Search for the cell housing the specified text and yield its [x, y] center coordinate. 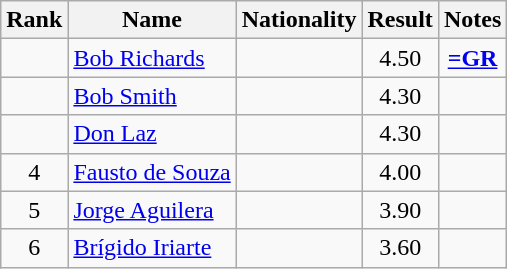
Jorge Aguilera [152, 210]
Brígido Iriarte [152, 248]
4 [34, 172]
Result [400, 20]
Rank [34, 20]
Bob Smith [152, 96]
Name [152, 20]
6 [34, 248]
4.00 [400, 172]
4.50 [400, 58]
5 [34, 210]
3.60 [400, 248]
3.90 [400, 210]
Fausto de Souza [152, 172]
Nationality [299, 20]
Notes [472, 20]
Bob Richards [152, 58]
=GR [472, 58]
Don Laz [152, 134]
